From the cell containing the given text, extract its center point as [x, y] coordinate. 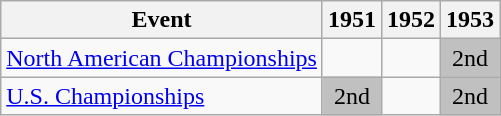
1952 [412, 20]
1953 [470, 20]
1951 [352, 20]
Event [162, 20]
North American Championships [162, 58]
U.S. Championships [162, 96]
